Detect which cell encompasses the target text, then output its [X, Y] center coordinate. 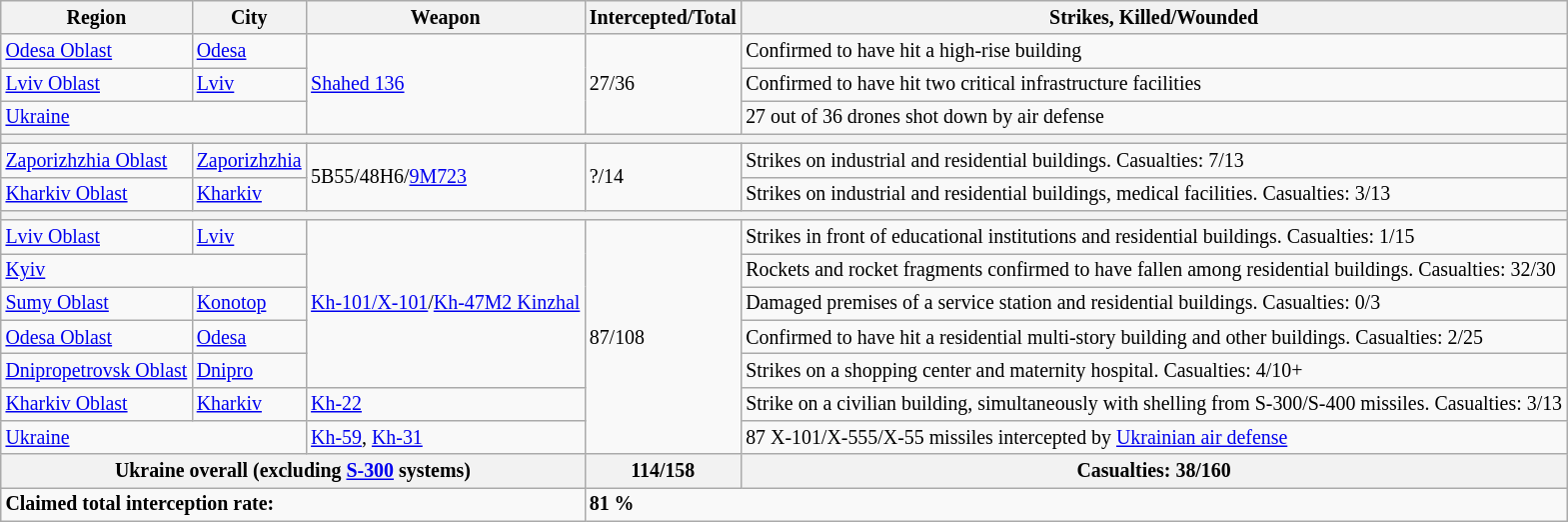
87/108 [663, 337]
Strikes, Killed/Wounded [1153, 18]
Sumy Oblast [96, 304]
Confirmed to have hit a high-rise building [1153, 50]
Rockets and rocket fragments confirmed to have fallen among residential buildings. Casualties: 32/30 [1153, 270]
?/14 [663, 178]
Dnipro [249, 370]
Claimed total interception rate: [293, 504]
Zaporizhzhia [249, 160]
Kh-22 [446, 404]
Weapon [446, 18]
Region [96, 18]
City [249, 18]
27 out of 36 drones shot down by air defense [1153, 118]
Kh-59, Kh-31 [446, 438]
Kyiv [154, 270]
Confirmed to have hit two critical infrastructure facilities [1153, 84]
Confirmed to have hit a residential multi-story building and other buildings. Casualties: 2/25 [1153, 338]
Casualties: 38/160 [1153, 470]
Shahed 136 [446, 84]
Kh-101/X-101/Kh-47M2 Kinzhal [446, 304]
Strike on a civilian building, simultaneously with shelling from S-300/S-400 missiles. Casualties: 3/13 [1153, 404]
Intercepted/Total [663, 18]
Dnipropetrovsk Oblast [96, 370]
Strikes in front of educational institutions and residential buildings. Casualties: 1/15 [1153, 236]
Strikes on a shopping center and maternity hospital. Casualties: 4/10+ [1153, 370]
Zaporizhzhia Oblast [96, 160]
5В55/48Н6/9M723 [446, 178]
Strikes on industrial and residential buildings, medical facilities. Casualties: 3/13 [1153, 194]
Konotop [249, 304]
Ukraine overall (excluding S-300 systems) [293, 470]
Strikes on industrial and residential buildings. Casualties: 7/13 [1153, 160]
114/158 [663, 470]
27/36 [663, 84]
87 X-101/X-555/X-55 missiles intercepted by Ukrainian air defense [1153, 438]
Damaged premises of a service station and residential buildings. Casualties: 0/3 [1153, 304]
81 % [1075, 504]
